Provide the (x, y) coordinate of the cell's center where the given text is located.  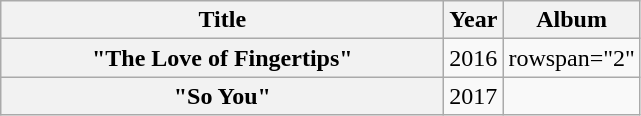
"So You" (222, 96)
"The Love of Fingertips" (222, 58)
Year (474, 20)
2017 (474, 96)
rowspan="2" (572, 58)
2016 (474, 58)
Title (222, 20)
Album (572, 20)
